Extract the (X, Y) coordinate from the center of the cell holding the provided text.  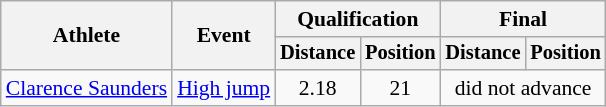
High jump (224, 88)
Final (522, 19)
2.18 (318, 88)
Athlete (86, 36)
Event (224, 36)
Clarence Saunders (86, 88)
21 (400, 88)
Qualification (358, 19)
did not advance (522, 88)
